Determine the (X, Y) coordinate at the center of the cell enclosing the given text.  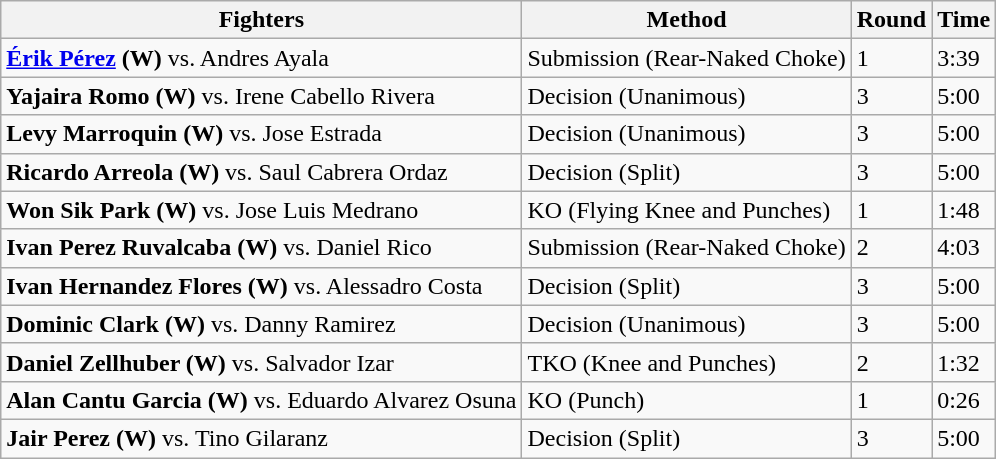
Dominic Clark (W) vs. Danny Ramirez (262, 324)
Round (891, 20)
Jair Perez (W) vs. Tino Gilaranz (262, 438)
Ivan Perez Ruvalcaba (W) vs. Daniel Rico (262, 248)
KO (Punch) (686, 400)
Won Sik Park (W) vs. Jose Luis Medrano (262, 210)
Ricardo Arreola (W) vs. Saul Cabrera Ordaz (262, 172)
1:32 (964, 362)
Fighters (262, 20)
1:48 (964, 210)
Érik Pérez (W) vs. Andres Ayala (262, 58)
KO (Flying Knee and Punches) (686, 210)
Time (964, 20)
Yajaira Romo (W) vs. Irene Cabello Rivera (262, 96)
4:03 (964, 248)
Alan Cantu Garcia (W) vs. Eduardo Alvarez Osuna (262, 400)
Levy Marroquin (W) vs. Jose Estrada (262, 134)
3:39 (964, 58)
Method (686, 20)
Daniel Zellhuber (W) vs. Salvador Izar (262, 362)
TKO (Knee and Punches) (686, 362)
Ivan Hernandez Flores (W) vs. Alessadro Costa (262, 286)
0:26 (964, 400)
